Find where the given text appears and provide that cell's center as [X, Y] coordinate. 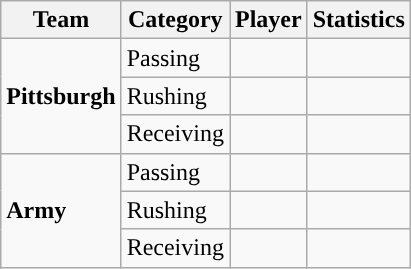
Player [269, 20]
Statistics [358, 20]
Army [61, 210]
Team [61, 20]
Category [175, 20]
Pittsburgh [61, 96]
